Detect which cell encompasses the target text, then output its [X, Y] center coordinate. 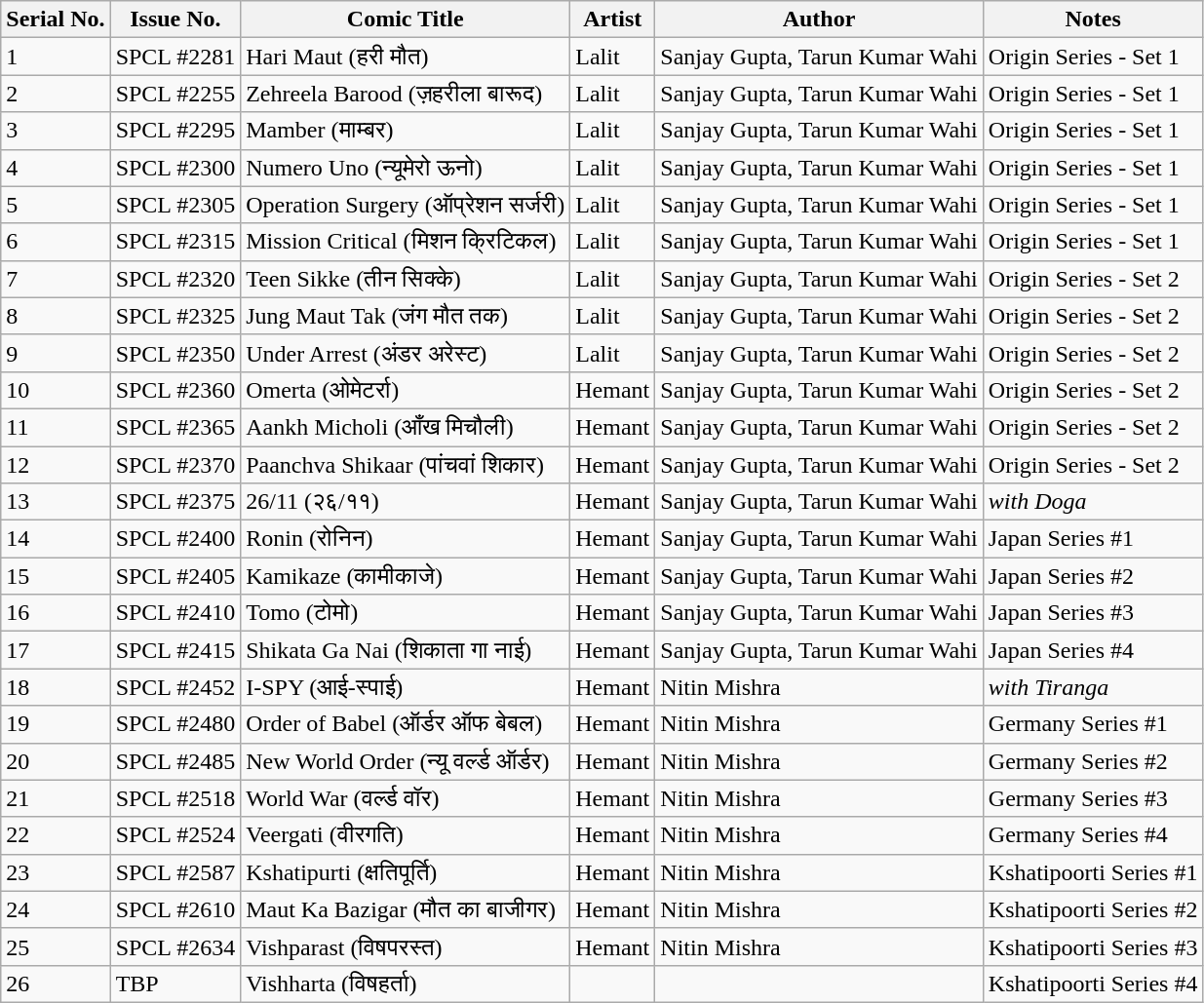
SPCL #2325 [175, 316]
SPCL #2370 [175, 465]
Mamber (माम्बर) [406, 131]
Hari Maut (हरी मौत) [406, 57]
Maut Ka Bazigar (मौत का बाजीगर) [406, 909]
Comic Title [406, 19]
9 [56, 353]
26/11 (२६/११) [406, 502]
17 [56, 650]
Author [819, 19]
Kshatipoorti Series #4 [1093, 984]
SPCL #2305 [175, 205]
SPCL #2405 [175, 576]
SPCL #2610 [175, 909]
Japan Series #1 [1093, 539]
15 [56, 576]
Veergati (वीरगति) [406, 835]
Issue No. [175, 19]
12 [56, 465]
Japan Series #3 [1093, 613]
18 [56, 687]
4 [56, 168]
SPCL #2415 [175, 650]
24 [56, 909]
Artist [612, 19]
21 [56, 798]
I-SPY (आई-स्पाई) [406, 687]
Vishparast (विषपरस्त) [406, 946]
Aankh Micholi (आँख मिचौली) [406, 427]
10 [56, 390]
13 [56, 502]
Germany Series #4 [1093, 835]
3 [56, 131]
SPCL #2320 [175, 279]
7 [56, 279]
25 [56, 946]
SPCL #2518 [175, 798]
SPCL #2350 [175, 353]
8 [56, 316]
SPCL #2400 [175, 539]
Numero Uno (न्यूमेरो ऊनो) [406, 168]
SPCL #2410 [175, 613]
Operation Surgery (ऑप्रेशन सर्जरी) [406, 205]
Ronin (रोनिन) [406, 539]
Omerta (ओमेटर्रा) [406, 390]
SPCL #2480 [175, 724]
New World Order (न्यू वर्ल्ड ऑर्डर) [406, 761]
Germany Series #3 [1093, 798]
14 [56, 539]
6 [56, 242]
Japan Series #4 [1093, 650]
Order of Babel (ऑर्डर ऑफ बेबल) [406, 724]
Serial No. [56, 19]
SPCL #2281 [175, 57]
TBP [175, 984]
SPCL #2634 [175, 946]
Kshatipoorti Series #3 [1093, 946]
with Doga [1093, 502]
Vishharta (विषहर्ता) [406, 984]
SPCL #2452 [175, 687]
26 [56, 984]
16 [56, 613]
with Tiranga [1093, 687]
23 [56, 872]
22 [56, 835]
5 [56, 205]
Germany Series #2 [1093, 761]
Under Arrest (अंडर अरेस्ट) [406, 353]
SPCL #2587 [175, 872]
Germany Series #1 [1093, 724]
Notes [1093, 19]
Paanchva Shikaar (पांचवां शिकार) [406, 465]
Kshatipoorti Series #1 [1093, 872]
SPCL #2485 [175, 761]
Mission Critical (मिशन क्रिटिकल) [406, 242]
SPCL #2255 [175, 94]
SPCL #2300 [175, 168]
SPCL #2295 [175, 131]
Kamikaze (कामीकाजे) [406, 576]
World War (वर्ल्ड वॉर) [406, 798]
Kshatipurti (क्षतिपूर्ति) [406, 872]
Kshatipoorti Series #2 [1093, 909]
Tomo (टोमो) [406, 613]
20 [56, 761]
SPCL #2375 [175, 502]
SPCL #2315 [175, 242]
2 [56, 94]
1 [56, 57]
SPCL #2360 [175, 390]
Japan Series #2 [1093, 576]
Jung Maut Tak (जंग मौत तक) [406, 316]
Teen Sikke (तीन सिक्के) [406, 279]
SPCL #2365 [175, 427]
11 [56, 427]
Zehreela Barood (ज़हरीला बारूद) [406, 94]
Shikata Ga Nai (शिकाता गा नाई) [406, 650]
SPCL #2524 [175, 835]
19 [56, 724]
